Determine the [x, y] coordinate at the center of the cell enclosing the given text.  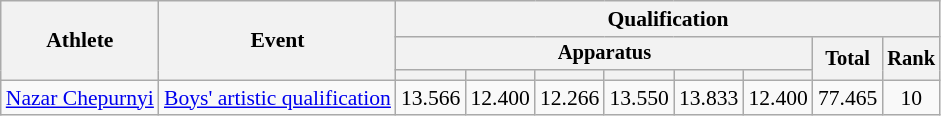
13.566 [430, 98]
Nazar Chepurnyi [80, 98]
77.465 [848, 98]
10 [911, 98]
12.266 [570, 98]
Apparatus [604, 54]
Event [278, 40]
13.550 [638, 98]
13.833 [708, 98]
Athlete [80, 40]
Rank [911, 58]
Total [848, 58]
Qualification [668, 19]
Boys' artistic qualification [278, 98]
